Find where the given text appears and provide that cell's center as (x, y) coordinate. 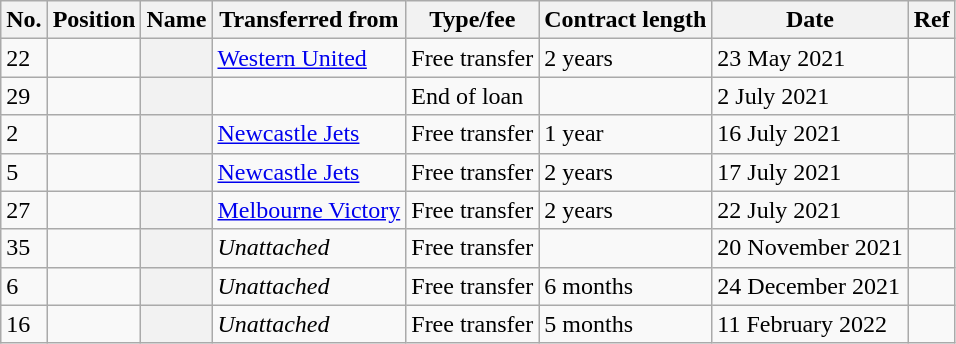
22 July 2021 (810, 210)
16 July 2021 (810, 134)
5 months (626, 324)
Type/fee (472, 20)
2 (24, 134)
20 November 2021 (810, 248)
Name (176, 20)
Western United (309, 58)
24 December 2021 (810, 286)
End of loan (472, 96)
29 (24, 96)
6 months (626, 286)
23 May 2021 (810, 58)
27 (24, 210)
35 (24, 248)
6 (24, 286)
22 (24, 58)
Position (94, 20)
1 year (626, 134)
Contract length (626, 20)
Melbourne Victory (309, 210)
5 (24, 172)
17 July 2021 (810, 172)
Ref (932, 20)
No. (24, 20)
16 (24, 324)
2 July 2021 (810, 96)
Transferred from (309, 20)
11 February 2022 (810, 324)
Date (810, 20)
